Scan for the cell matching the given text and deliver its (x, y) coordinate at center. 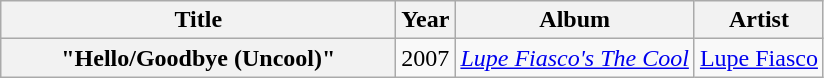
Artist (758, 20)
Title (198, 20)
Album (575, 20)
Lupe Fiasco's The Cool (575, 58)
Year (426, 20)
2007 (426, 58)
Lupe Fiasco (758, 58)
"Hello/Goodbye (Uncool)" (198, 58)
